Return the (X, Y) coordinate for the center point of the cell that contains the specified text.  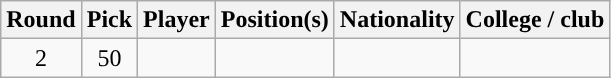
Player (177, 20)
Position(s) (274, 20)
College / club (535, 20)
50 (109, 58)
2 (41, 58)
Round (41, 20)
Nationality (397, 20)
Pick (109, 20)
